Detect which cell encompasses the target text, then output its [X, Y] center coordinate. 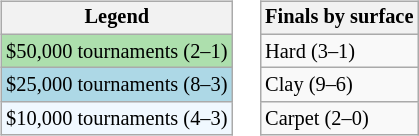
Legend [116, 18]
$10,000 tournaments (4–3) [116, 119]
Clay (9–6) [339, 85]
Finals by surface [339, 18]
$25,000 tournaments (8–3) [116, 85]
$50,000 tournaments (2–1) [116, 51]
Carpet (2–0) [339, 119]
Hard (3–1) [339, 51]
